From the cell containing the given text, extract its center point as [x, y] coordinate. 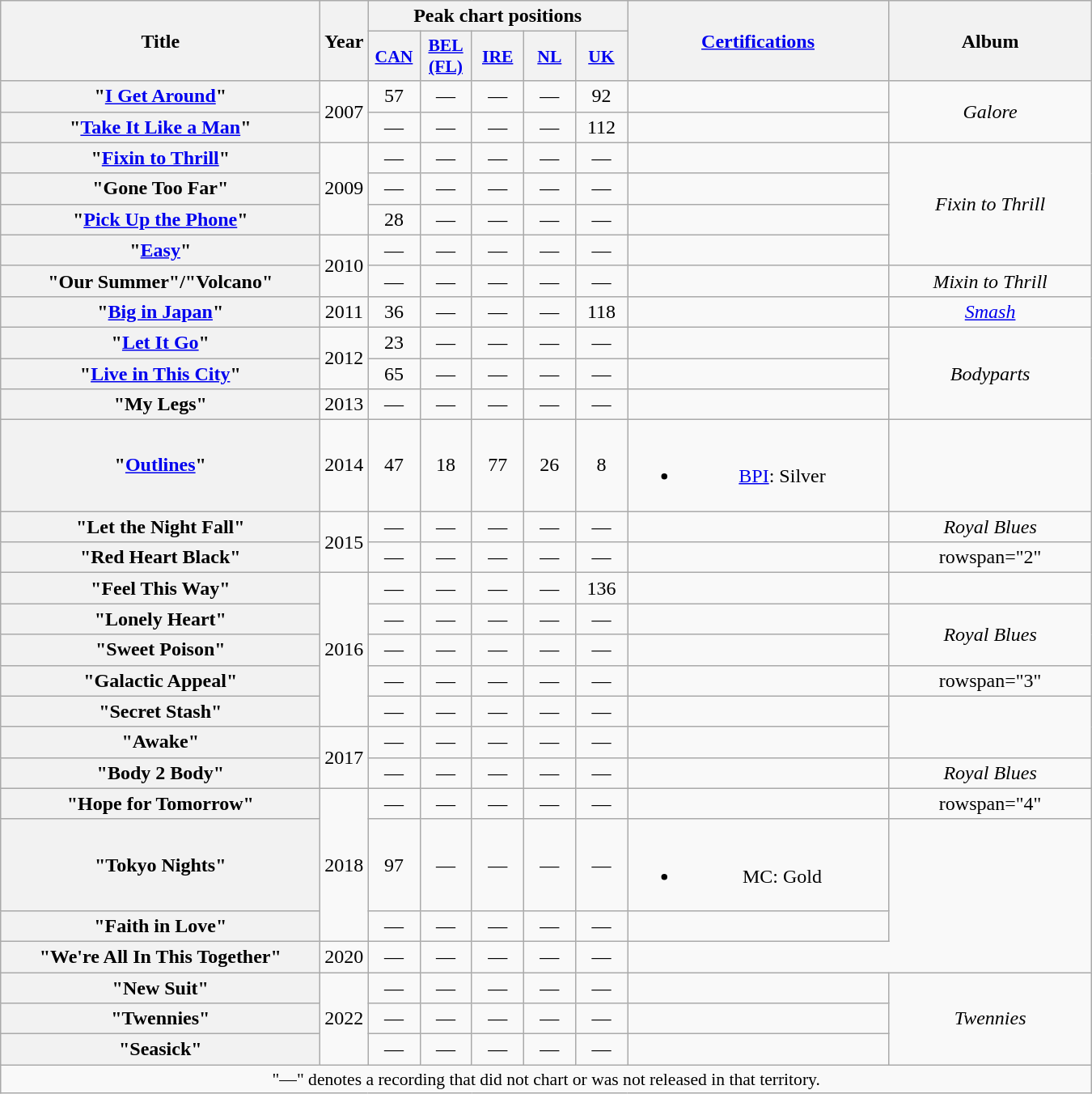
97 [394, 864]
"Pick Up the Phone" [160, 219]
2007 [345, 112]
"Galactic Appeal" [160, 681]
Galore [990, 112]
Smash [990, 312]
"Sweet Poison" [160, 650]
57 [394, 96]
Peak chart positions [498, 16]
2015 [345, 542]
2016 [345, 650]
"Secret Stash" [160, 711]
"Big in Japan" [160, 312]
"I Get Around" [160, 96]
CAN [394, 57]
IRE [497, 57]
"Let the Night Fall" [160, 527]
2022 [345, 1019]
Fixin to Thrill [990, 204]
2014 [345, 466]
MC: Gold [759, 864]
"Twennies" [160, 1019]
rowspan="4" [990, 804]
BEL (FL) [446, 57]
"We're All In This Together" [160, 956]
"Seasick" [160, 1049]
UK [601, 57]
2012 [345, 358]
2013 [345, 405]
118 [601, 312]
Mixin to Thrill [990, 281]
Album [990, 40]
2017 [345, 757]
23 [394, 342]
26 [549, 466]
"Tokyo Nights" [160, 864]
"Let It Go" [160, 342]
112 [601, 127]
"Hope for Tomorrow" [160, 804]
2009 [345, 189]
"Feel This Way" [160, 588]
"—" denotes a recording that did not chart or was not released in that territory. [547, 1079]
"Live in This City" [160, 373]
"Take It Like a Man" [160, 127]
BPI: Silver [759, 466]
77 [497, 466]
Bodyparts [990, 373]
"Awake" [160, 742]
8 [601, 466]
NL [549, 57]
2010 [345, 265]
"Easy" [160, 250]
2011 [345, 312]
rowspan="3" [990, 681]
65 [394, 373]
36 [394, 312]
"Red Heart Black" [160, 558]
18 [446, 466]
rowspan="2" [990, 558]
Title [160, 40]
"My Legs" [160, 405]
2020 [345, 956]
"Gone Too Far" [160, 189]
Year [345, 40]
2018 [345, 864]
"Fixin to Thrill" [160, 158]
136 [601, 588]
Certifications [759, 40]
Twennies [990, 1019]
"Lonely Heart" [160, 619]
"Body 2 Body" [160, 773]
92 [601, 96]
"Outlines" [160, 466]
28 [394, 219]
"Faith in Love" [160, 926]
"Our Summer"/"Volcano" [160, 281]
47 [394, 466]
"New Suit" [160, 988]
